For the text-containing cell, return its midpoint in (x, y) coordinate format. 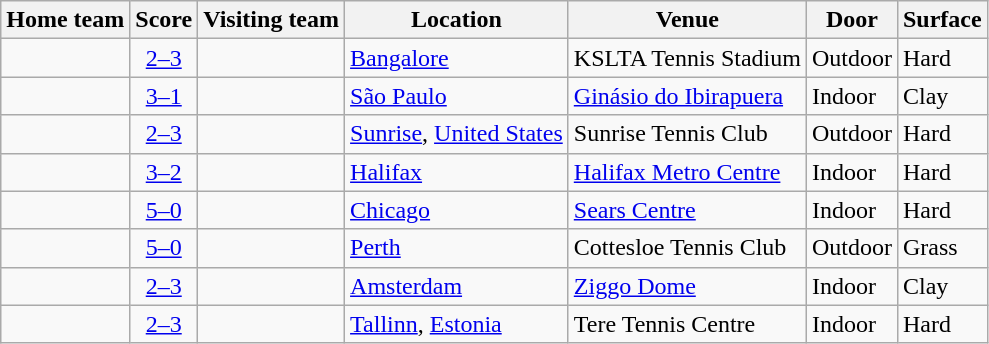
Door (852, 20)
3–2 (164, 172)
Surface (942, 20)
KSLTA Tennis Stadium (687, 58)
Grass (942, 248)
Ziggo Dome (687, 286)
Amsterdam (457, 286)
Chicago (457, 210)
Ginásio do Ibirapuera (687, 96)
Venue (687, 20)
Halifax Metro Centre (687, 172)
Halifax (457, 172)
Sunrise Tennis Club (687, 134)
Tere Tennis Centre (687, 324)
Cottesloe Tennis Club (687, 248)
Perth (457, 248)
Sears Centre (687, 210)
São Paulo (457, 96)
3–1 (164, 96)
Visiting team (272, 20)
Location (457, 20)
Tallinn, Estonia (457, 324)
Score (164, 20)
Sunrise, United States (457, 134)
Home team (66, 20)
Bangalore (457, 58)
